Search for the cell housing the specified text and yield its (X, Y) center coordinate. 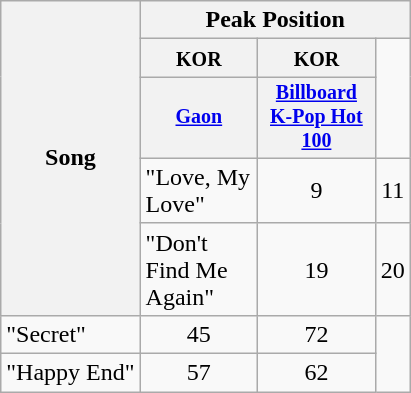
"Love, My Love" (199, 190)
Billboard K-Pop Hot 100 (317, 118)
Peak Position (275, 20)
72 (317, 334)
"Don't Find Me Again" (199, 269)
Song (70, 158)
"Secret" (70, 334)
11 (392, 190)
9 (317, 190)
Gaon (199, 118)
19 (317, 269)
45 (199, 334)
"Happy End" (70, 373)
62 (317, 373)
57 (199, 373)
20 (392, 269)
